Locate the cell with the specified text and output its (X, Y) center coordinate. 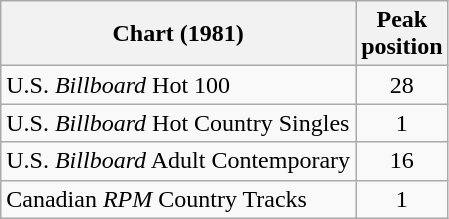
Peakposition (402, 34)
Canadian RPM Country Tracks (178, 199)
U.S. Billboard Hot Country Singles (178, 123)
Chart (1981) (178, 34)
16 (402, 161)
28 (402, 85)
U.S. Billboard Adult Contemporary (178, 161)
U.S. Billboard Hot 100 (178, 85)
